From the cell containing the given text, extract its center point as [x, y] coordinate. 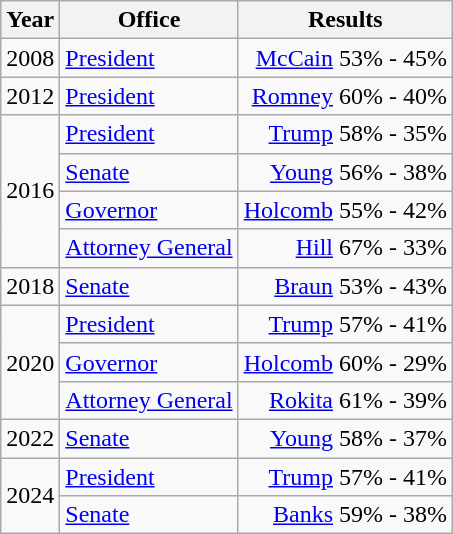
2022 [30, 438]
Young 56% - 38% [345, 172]
Year [30, 20]
2012 [30, 96]
Hill 67% - 33% [345, 248]
Romney 60% - 40% [345, 96]
Holcomb 60% - 29% [345, 362]
Braun 53% - 43% [345, 286]
Trump 58% - 35% [345, 134]
2016 [30, 191]
2020 [30, 362]
Results [345, 20]
Banks 59% - 38% [345, 515]
Office [149, 20]
2008 [30, 58]
2024 [30, 496]
Young 58% - 37% [345, 438]
McCain 53% - 45% [345, 58]
Holcomb 55% - 42% [345, 210]
2018 [30, 286]
Rokita 61% - 39% [345, 400]
